Pinpoint the cell where the given text exists, returning its (X, Y) midpoint coordinate. 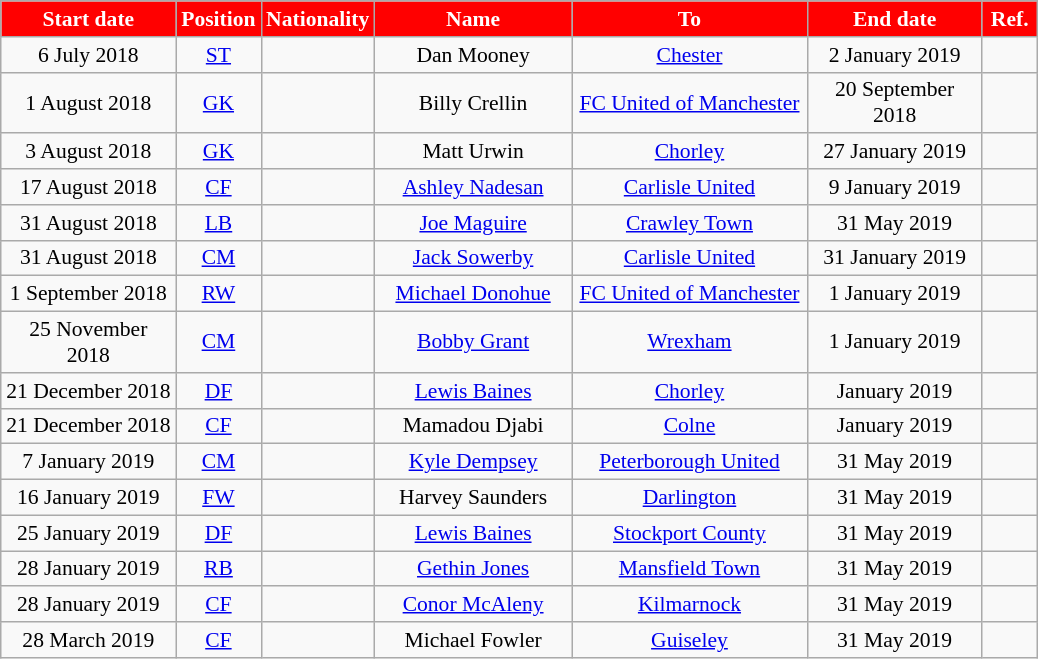
LB (218, 223)
Peterborough United (690, 462)
RW (218, 294)
Nationality (318, 19)
Crawley Town (690, 223)
Matt Urwin (473, 152)
Gethin Jones (473, 569)
28 March 2019 (88, 640)
Ashley Nadesan (473, 187)
7 January 2019 (88, 462)
Start date (88, 19)
31 January 2019 (894, 258)
25 November 2018 (88, 342)
Conor McAleny (473, 605)
Wrexham (690, 342)
Chester (690, 55)
ST (218, 55)
Name (473, 19)
1 August 2018 (88, 102)
Mamadou Djabi (473, 426)
End date (894, 19)
Ref. (1010, 19)
9 January 2019 (894, 187)
3 August 2018 (88, 152)
2 January 2019 (894, 55)
Bobby Grant (473, 342)
Michael Fowler (473, 640)
1 September 2018 (88, 294)
Jack Sowerby (473, 258)
6 July 2018 (88, 55)
FW (218, 498)
To (690, 19)
Harvey Saunders (473, 498)
Darlington (690, 498)
Position (218, 19)
Kyle Dempsey (473, 462)
17 August 2018 (88, 187)
Colne (690, 426)
Dan Mooney (473, 55)
Michael Donohue (473, 294)
16 January 2019 (88, 498)
Billy Crellin (473, 102)
27 January 2019 (894, 152)
Stockport County (690, 533)
20 September 2018 (894, 102)
Mansfield Town (690, 569)
25 January 2019 (88, 533)
Guiseley (690, 640)
RB (218, 569)
Joe Maguire (473, 223)
Kilmarnock (690, 605)
